Locate the cell with the specified text and output its (X, Y) center coordinate. 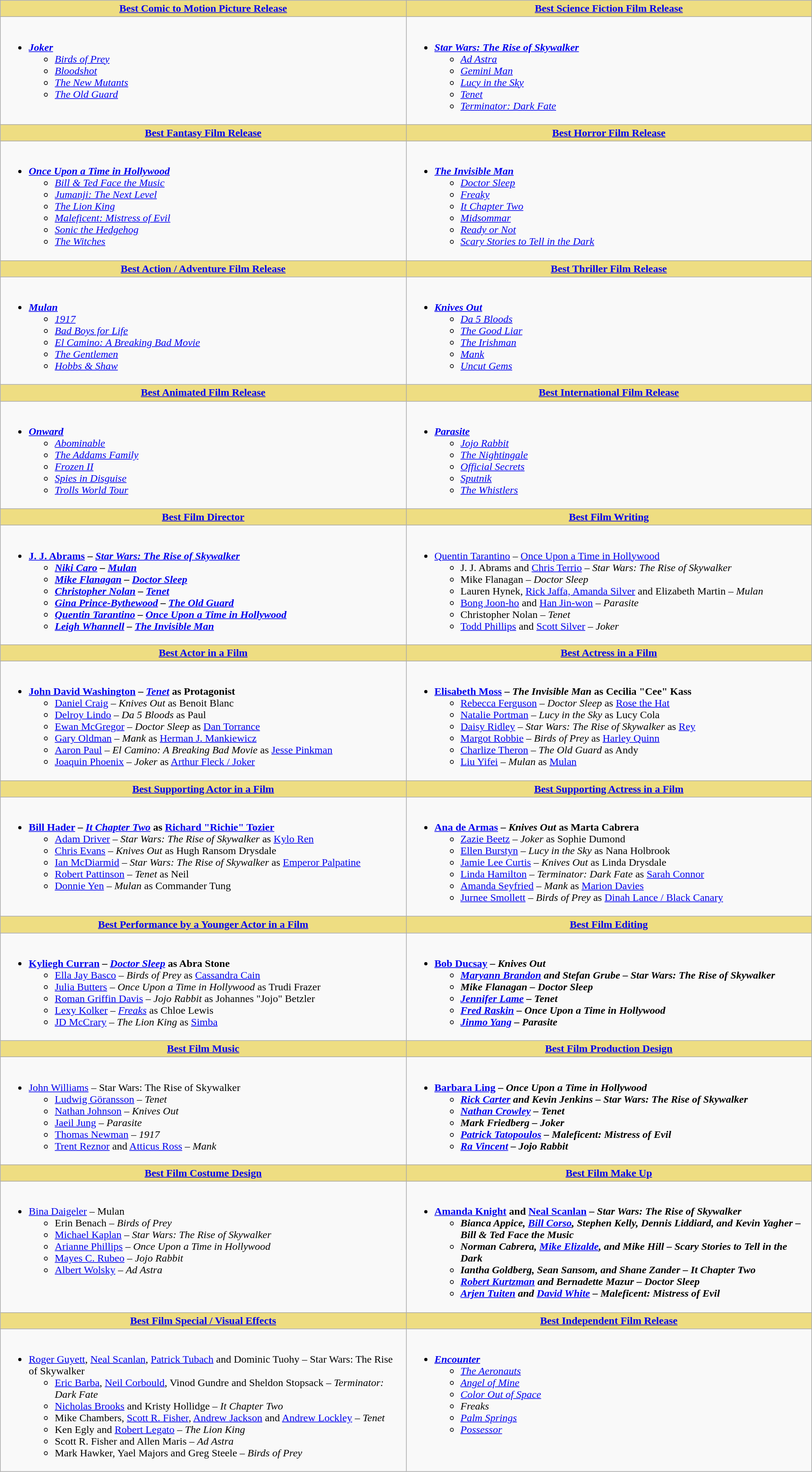
Best Animated Film Release (203, 393)
Best Comic to Motion Picture Release (203, 9)
Best Horror Film Release (609, 133)
EncounterThe AeronautsAngel of MineColor Out of SpaceFreaksPalm SpringsPossessor (609, 1400)
Best Film Make Up (609, 1173)
Best Independent Film Release (609, 1321)
Best Science Fiction Film Release (609, 9)
Best Film Writing (609, 517)
Best Action / Adventure Film Release (203, 269)
Best Film Music (203, 1049)
Best Supporting Actress in a Film (609, 789)
Best Actress in a Film (609, 653)
Best Film Director (203, 517)
The Invisible ManDoctor SleepFreakyIt Chapter TwoMidsommarReady or NotScary Stories to Tell in the Dark (609, 200)
Best International Film Release (609, 393)
Best Film Costume Design (203, 1173)
Best Fantasy Film Release (203, 133)
Knives OutDa 5 BloodsThe Good LiarThe IrishmanMankUncut Gems (609, 331)
OnwardAbominableThe Addams FamilyFrozen IISpies in DisguiseTrolls World Tour (203, 455)
Mulan1917Bad Boys for LifeEl Camino: A Breaking Bad MovieThe GentlemenHobbs & Shaw (203, 331)
Best Film Editing (609, 925)
Star Wars: The Rise of SkywalkerAd AstraGemini ManLucy in the SkyTenetTerminator: Dark Fate (609, 71)
Best Thriller Film Release (609, 269)
ParasiteJojo RabbitThe NightingaleOfficial SecretsSputnikThe Whistlers (609, 455)
Best Film Special / Visual Effects (203, 1321)
Best Film Production Design (609, 1049)
Best Performance by a Younger Actor in a Film (203, 925)
JokerBirds of PreyBloodshotThe New MutantsThe Old Guard (203, 71)
Best Actor in a Film (203, 653)
Once Upon a Time in HollywoodBill & Ted Face the MusicJumanji: The Next LevelThe Lion KingMaleficent: Mistress of EvilSonic the HedgehogThe Witches (203, 200)
Best Supporting Actor in a Film (203, 789)
